Determine the [x, y] coordinate at the center of the cell enclosing the given text.  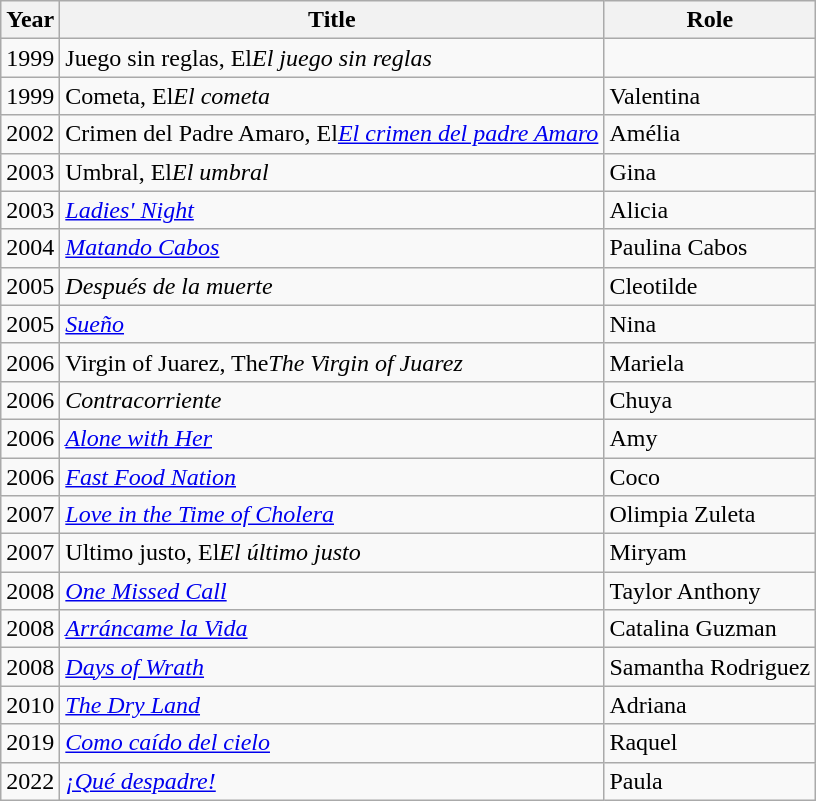
Crimen del Padre Amaro, ElEl crimen del padre Amaro [332, 134]
Days of Wrath [332, 667]
Cometa, ElEl cometa [332, 96]
Catalina Guzman [710, 629]
Coco [710, 477]
Mariela [710, 362]
Después de la muerte [332, 286]
Cleotilde [710, 286]
Role [710, 20]
Samantha Rodriguez [710, 667]
One Missed Call [332, 591]
Matando Cabos [332, 248]
Taylor Anthony [710, 591]
Amélia [710, 134]
Ultimo justo, ElEl último justo [332, 553]
2022 [30, 781]
Ladies' Night [332, 210]
Love in the Time of Cholera [332, 515]
Gina [710, 172]
Virgin of Juarez, TheThe Virgin of Juarez [332, 362]
2019 [30, 743]
Amy [710, 438]
The Dry Land [332, 705]
Valentina [710, 96]
2002 [30, 134]
Miryam [710, 553]
Juego sin reglas, ElEl juego sin reglas [332, 58]
Como caído del cielo [332, 743]
Year [30, 20]
¡Qué despadre! [332, 781]
Chuya [710, 400]
Umbral, ElEl umbral [332, 172]
Paulina Cabos [710, 248]
2010 [30, 705]
Sueño [332, 324]
Arráncame la Vida [332, 629]
Title [332, 20]
Paula [710, 781]
Raquel [710, 743]
Alicia [710, 210]
Contracorriente [332, 400]
Fast Food Nation [332, 477]
Olimpia Zuleta [710, 515]
Nina [710, 324]
2004 [30, 248]
Adriana [710, 705]
Alone with Her [332, 438]
